Return the (x, y) coordinate for the center point of the cell that contains the specified text.  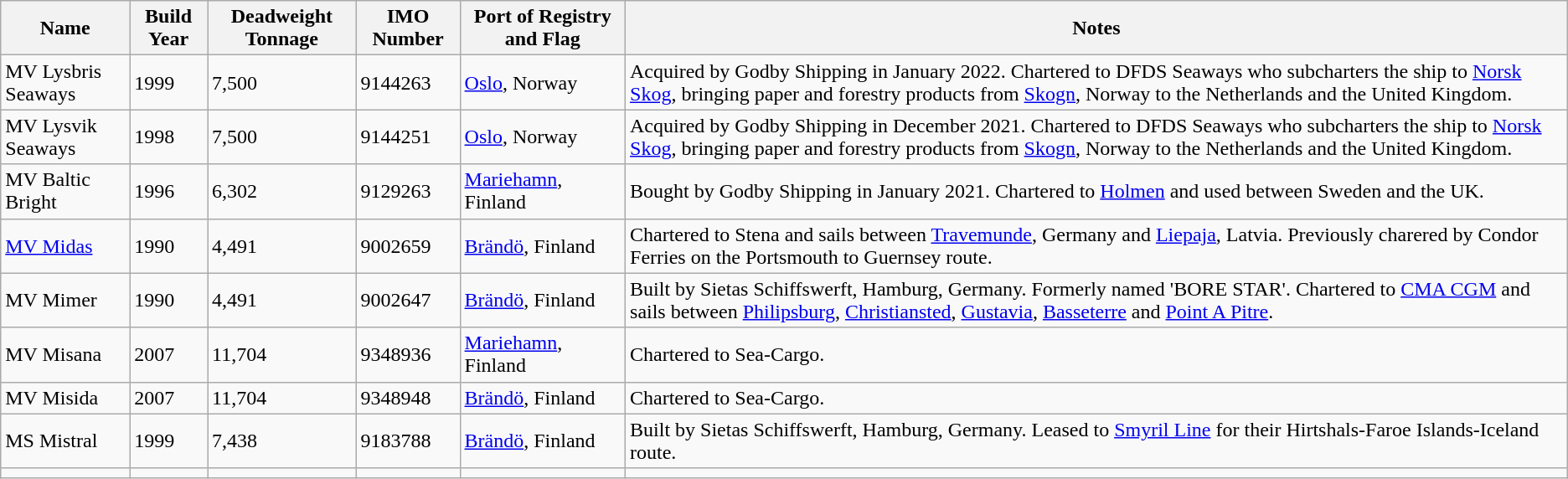
9002647 (408, 300)
MV Mimer (65, 300)
9144251 (408, 137)
Name (65, 28)
MV Lysvik Seaways (65, 137)
IMO Number (408, 28)
Port of Registry and Flag (543, 28)
9348948 (408, 398)
MV Misida (65, 398)
7,438 (282, 440)
1996 (169, 191)
MV Misana (65, 355)
Notes (1097, 28)
Built by Sietas Schiffswerft, Hamburg, Germany. Leased to Smyril Line for their Hirtshals-Faroe Islands-Iceland route. (1097, 440)
6,302 (282, 191)
MV Baltic Bright (65, 191)
MS Mistral (65, 440)
9144263 (408, 82)
9183788 (408, 440)
MV Lysbris Seaways (65, 82)
Bought by Godby Shipping in January 2021. Chartered to Holmen and used between Sweden and the UK. (1097, 191)
1998 (169, 137)
Build Year (169, 28)
Deadweight Tonnage (282, 28)
9348936 (408, 355)
MV Midas (65, 246)
9129263 (408, 191)
9002659 (408, 246)
